Pinpoint the cell where the given text exists, returning its [x, y] midpoint coordinate. 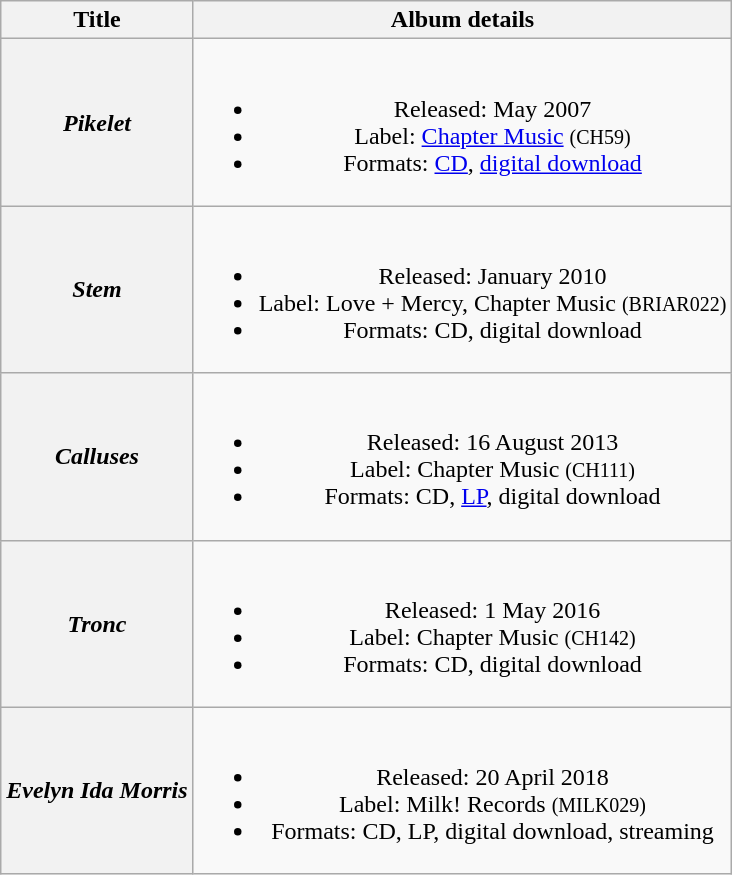
Released: January 2010Label: Love + Mercy, Chapter Music (BRIAR022)Formats: CD, digital download [462, 290]
Evelyn Ida Morris [97, 790]
Stem [97, 290]
Released: May 2007Label: Chapter Music (CH59)Formats: CD, digital download [462, 122]
Released: 1 May 2016Label: Chapter Music (CH142)Formats: CD, digital download [462, 624]
Released: 16 August 2013Label: Chapter Music (CH111)Formats: CD, LP, digital download [462, 456]
Pikelet [97, 122]
Calluses [97, 456]
Released: 20 April 2018Label: Milk! Records (MILK029)Formats: CD, LP, digital download, streaming [462, 790]
Title [97, 20]
Tronc [97, 624]
Album details [462, 20]
